Extract the (x, y) coordinate from the center of the cell holding the provided text.  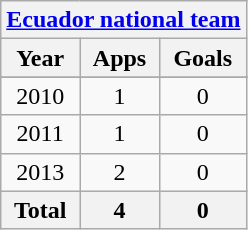
Year (40, 58)
2013 (40, 172)
4 (120, 210)
Total (40, 210)
2011 (40, 134)
Goals (202, 58)
2010 (40, 96)
Apps (120, 58)
2 (120, 172)
Ecuador national team (124, 20)
